Determine the (X, Y) coordinate at the center of the cell enclosing the given text.  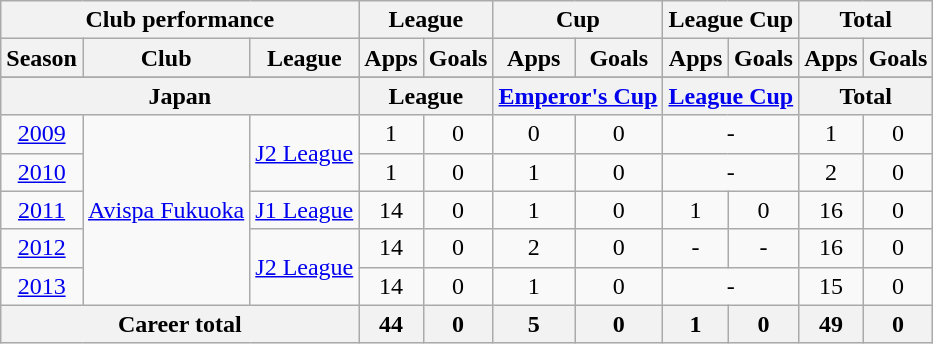
49 (831, 324)
5 (534, 324)
15 (831, 286)
2013 (42, 286)
J1 League (304, 210)
Avispa Fukuoka (166, 210)
44 (391, 324)
2010 (42, 172)
Cup (578, 20)
Career total (180, 324)
Club performance (180, 20)
2012 (42, 248)
Emperor's Cup (578, 96)
Japan (180, 96)
2009 (42, 134)
Club (166, 58)
Season (42, 58)
2011 (42, 210)
